Determine the [X, Y] coordinate at the center of the cell enclosing the given text.  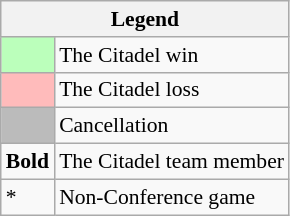
Cancellation [172, 126]
* [28, 197]
The Citadel team member [172, 162]
Legend [145, 19]
Non-Conference game [172, 197]
The Citadel win [172, 55]
The Citadel loss [172, 90]
Bold [28, 162]
